From the cell containing the given text, extract its center point as [x, y] coordinate. 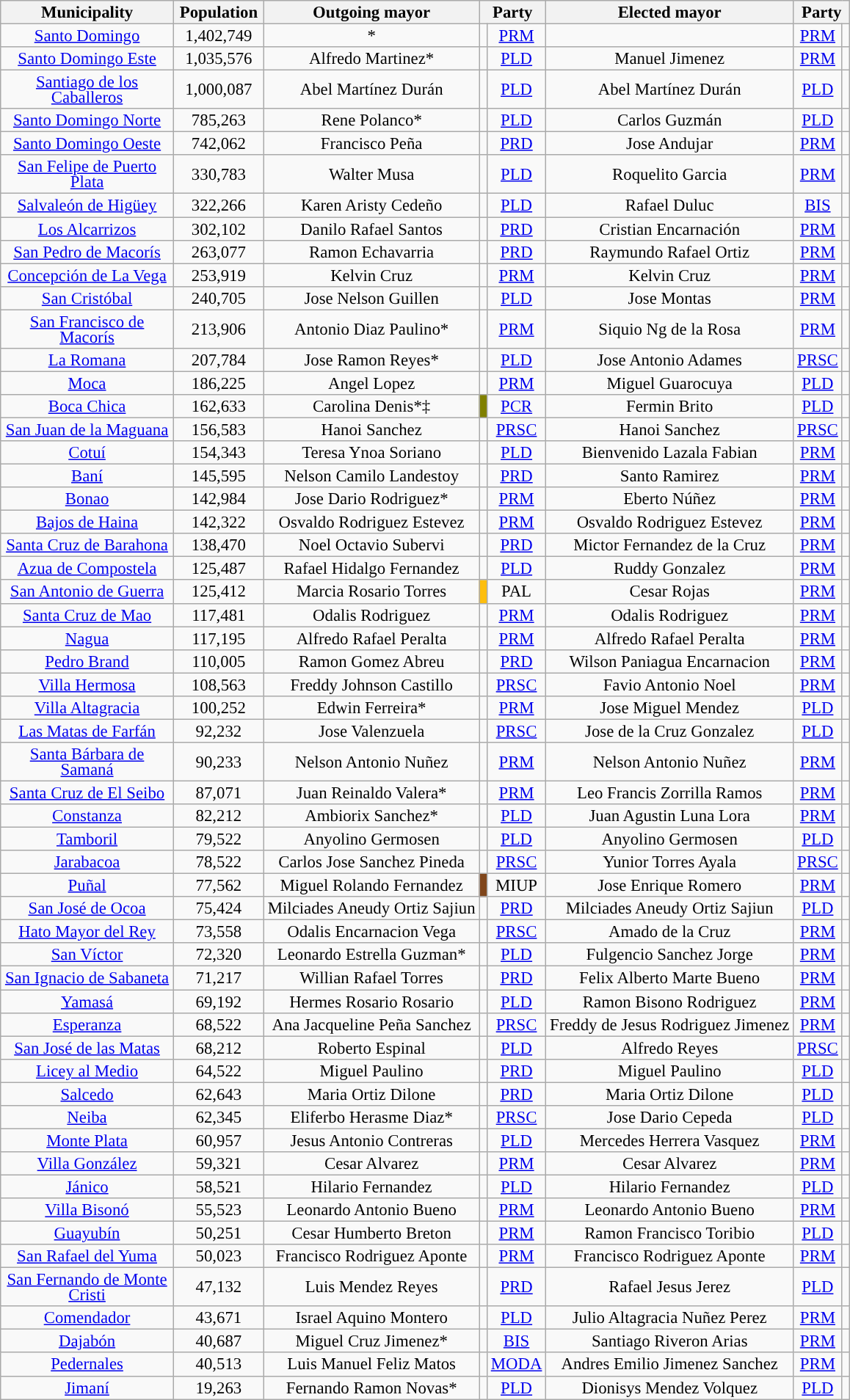
Leonardo Estrella Guzman* [371, 955]
Miguel Cruz Jimenez* [371, 1341]
Ramon Echavarria [371, 252]
Cesar Rojas [669, 592]
Miguel Guarocuya [669, 383]
50,023 [219, 1256]
San Francisco de Macorís [87, 329]
Edwin Ferreira* [371, 708]
Nagua [87, 638]
Santa Cruz de Mao [87, 615]
Salvaleón de Higüey [87, 205]
Hermes Rosario Rosario [371, 1002]
* [371, 36]
Andres Emilio Jimenez Sanchez [669, 1365]
Santo Domingo [87, 36]
Jose Montas [669, 298]
Favio Antonio Noel [669, 685]
Odalis Encarnacion Vega [371, 932]
Jánico [87, 1186]
77,562 [219, 886]
330,783 [219, 175]
55,523 [219, 1210]
Villa Bisonó [87, 1210]
Population [219, 12]
Outgoing mayor [371, 12]
Felix Alberto Marte Bueno [669, 978]
San Fernando de Monte Cristi [87, 1287]
742,062 [219, 144]
Jose Andujar [669, 144]
138,470 [219, 545]
117,481 [219, 615]
108,563 [219, 685]
60,957 [219, 1140]
Rafael Duluc [669, 205]
Santo Domingo Norte [87, 120]
302,102 [219, 229]
Rafael Jesus Jerez [669, 1287]
Cotuí [87, 453]
Comendador [87, 1318]
785,263 [219, 120]
Karen Aristy Cedeño [371, 205]
73,558 [219, 932]
Bonao [87, 499]
Ana Jacqueline Peña Sanchez [371, 1024]
San José de las Matas [87, 1048]
75,424 [219, 908]
Rafael Hidalgo Fernandez [371, 569]
Dajabón [87, 1341]
90,233 [219, 762]
Santo Ramirez [669, 476]
156,583 [219, 429]
Esperanza [87, 1024]
87,071 [219, 792]
Villa González [87, 1164]
MIUP [516, 886]
40,687 [219, 1341]
Pedernales [87, 1365]
72,320 [219, 955]
62,643 [219, 1094]
Los Alcarrizos [87, 229]
Azua de Compostela [87, 569]
Jose Dario Rodriguez* [371, 499]
Baní [87, 476]
PCR [516, 406]
Santa Cruz de El Seibo [87, 792]
64,522 [219, 1071]
110,005 [219, 661]
62,345 [219, 1118]
Bajos de Haina [87, 522]
Jose Valenzuela [371, 731]
Julio Altagracia Nuñez Perez [669, 1318]
50,251 [219, 1233]
Salcedo [87, 1094]
Jose Nelson Guillen [371, 298]
Constanza [87, 816]
Roquelito Garcia [669, 175]
San Ignacio de Sabaneta [87, 978]
Concepción de La Vega [87, 275]
Eberto Núñez [669, 499]
Municipality [87, 12]
322,266 [219, 205]
Wilson Paniagua Encarnacion [669, 661]
Jimaní [87, 1388]
Jesus Antonio Contreras [371, 1140]
Carlos Jose Sanchez Pineda [371, 862]
145,595 [219, 476]
69,192 [219, 1002]
San José de Ocoa [87, 908]
Angel Lopez [371, 383]
Fermin Brito [669, 406]
San Cristóbal [87, 298]
213,906 [219, 329]
Licey al Medio [87, 1071]
Ruddy Gonzalez [669, 569]
Jose Miguel Mendez [669, 708]
58,521 [219, 1186]
Jose de la Cruz Gonzalez [669, 731]
43,671 [219, 1318]
Teresa Ynoa Soriano [371, 453]
117,195 [219, 638]
Jose Enrique Romero [669, 886]
Bienvenido Lazala Fabian [669, 453]
Francisco Peña [371, 144]
Jose Antonio Adames [669, 360]
San Felipe de Puerto Plata [87, 175]
Juan Agustin Luna Lora [669, 816]
Guayubín [87, 1233]
59,321 [219, 1164]
Monte Plata [87, 1140]
Santa Cruz de Barahona [87, 545]
Willian Rafael Torres [371, 978]
Carlos Guzmán [669, 120]
Boca Chica [87, 406]
Noel Octavio Subervi [371, 545]
Villa Altagracia [87, 708]
71,217 [219, 978]
78,522 [219, 862]
Leo Francis Zorrilla Ramos [669, 792]
Nelson Camilo Landestoy [371, 476]
Juan Reinaldo Valera* [371, 792]
Cristian Encarnación [669, 229]
Danilo Rafael Santos [371, 229]
Walter Musa [371, 175]
Santo Domingo Este [87, 59]
San Pedro de Macorís [87, 252]
Puñal [87, 886]
Luis Manuel Feliz Matos [371, 1365]
San Antonio de Guerra [87, 592]
Freddy Johnson Castillo [371, 685]
125,412 [219, 592]
162,633 [219, 406]
Alfredo Reyes [669, 1048]
79,522 [219, 839]
Luis Mendez Reyes [371, 1287]
Villa Hermosa [87, 685]
125,487 [219, 569]
207,784 [219, 360]
Siquio Ng de la Rosa [669, 329]
PAL [516, 592]
Ramon Bisono Rodriguez [669, 1002]
Dionisys Mendez Volquez [669, 1388]
Eliferbo Herasme Diaz* [371, 1118]
Elected mayor [669, 12]
Manuel Jimenez [669, 59]
142,322 [219, 522]
Ramon Francisco Toribio [669, 1233]
La Romana [87, 360]
Las Matas de Farfán [87, 731]
1,000,087 [219, 90]
Amado de la Cruz [669, 932]
92,232 [219, 731]
Freddy de Jesus Rodriguez Jimenez [669, 1024]
San Rafael del Yuma [87, 1256]
Tamboril [87, 839]
253,919 [219, 275]
Mictor Fernandez de la Cruz [669, 545]
Israel Aquino Montero [371, 1318]
Fulgencio Sanchez Jorge [669, 955]
Moca [87, 383]
Antonio Diaz Paulino* [371, 329]
Santa Bárbara de Samaná [87, 762]
100,252 [219, 708]
Miguel Rolando Fernandez [371, 886]
Pedro Brand [87, 661]
Jarabacoa [87, 862]
Mercedes Herrera Vasquez [669, 1140]
Santiago Riveron Arias [669, 1341]
Yamasá [87, 1002]
Ambiorix Sanchez* [371, 816]
240,705 [219, 298]
San Juan de la Maguana [87, 429]
Fernando Ramon Novas* [371, 1388]
San Víctor [87, 955]
Marcia Rosario Torres [371, 592]
19,263 [219, 1388]
263,077 [219, 252]
Alfredo Martinez* [371, 59]
Yunior Torres Ayala [669, 862]
Santiago de los Caballeros [87, 90]
154,343 [219, 453]
Roberto Espinal [371, 1048]
Raymundo Rafael Ortiz [669, 252]
82,212 [219, 816]
Jose Dario Cepeda [669, 1118]
Ramon Gomez Abreu [371, 661]
142,984 [219, 499]
Cesar Humberto Breton [371, 1233]
Carolina Denis*‡ [371, 406]
Rene Polanco* [371, 120]
Jose Ramon Reyes* [371, 360]
Neiba [87, 1118]
Hato Mayor del Rey [87, 932]
40,513 [219, 1365]
186,225 [219, 383]
47,132 [219, 1287]
68,522 [219, 1024]
1,035,576 [219, 59]
68,212 [219, 1048]
Santo Domingo Oeste [87, 144]
MODA [516, 1365]
1,402,749 [219, 36]
